Scan for the cell matching the given text and deliver its [X, Y] coordinate at center. 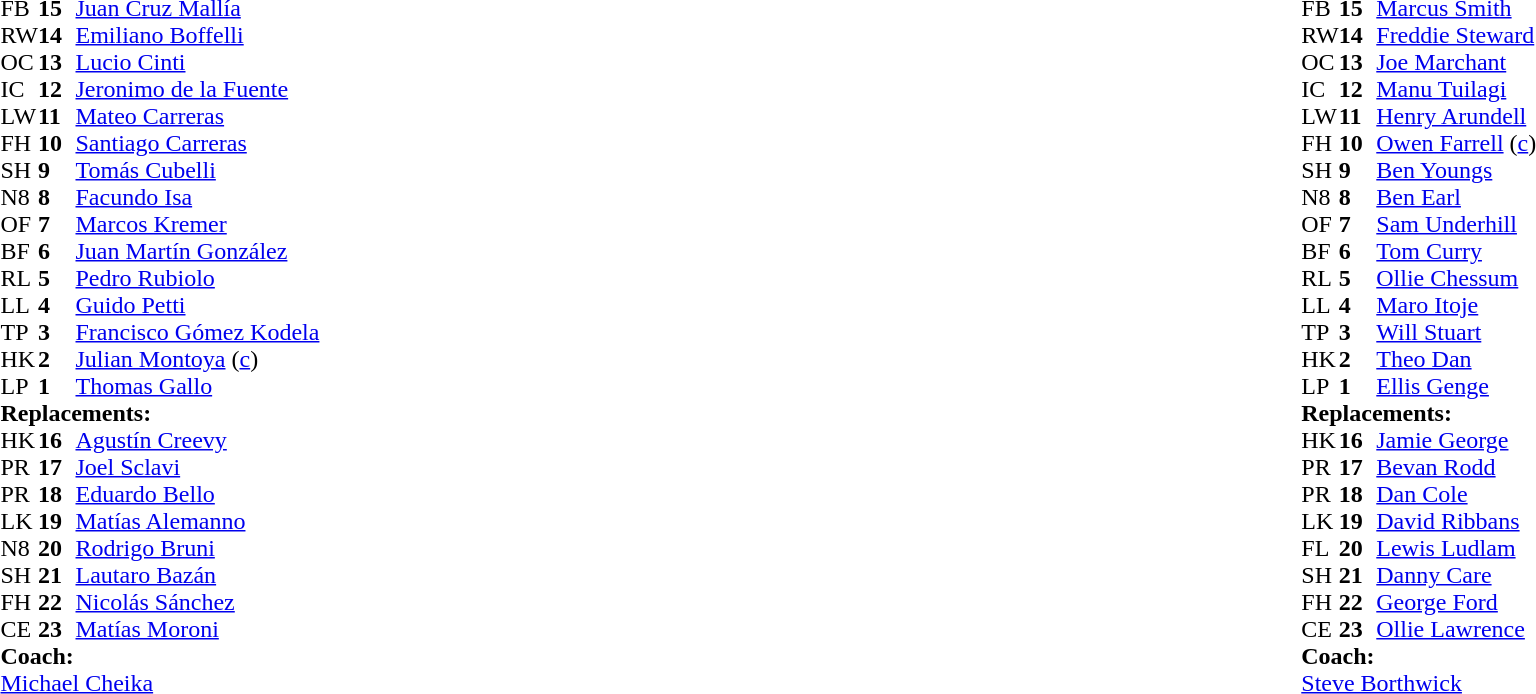
Joel Sclavi [198, 468]
Julian Montoya (c) [198, 360]
Bevan Rodd [1456, 468]
Lautaro Bazán [198, 576]
Juan Martín González [198, 252]
Freddie Steward [1456, 36]
Ollie Chessum [1456, 278]
Tomás Cubelli [198, 170]
Dan Cole [1456, 494]
Theo Dan [1456, 360]
Will Stuart [1456, 332]
Lucio Cinti [198, 62]
Henry Arundell [1456, 116]
Ollie Lawrence [1456, 630]
Eduardo Bello [198, 494]
Nicolás Sánchez [198, 602]
Matías Moroni [198, 630]
Ben Earl [1456, 198]
Owen Farrell (c) [1456, 144]
Matías Alemanno [198, 522]
Facundo Isa [198, 198]
Maro Itoje [1456, 306]
Lewis Ludlam [1456, 548]
George Ford [1456, 602]
Pedro Rubiolo [198, 278]
Mateo Carreras [198, 116]
Sam Underhill [1456, 224]
Agustín Creevy [198, 440]
Joe Marchant [1456, 62]
Danny Care [1456, 576]
Marcos Kremer [198, 224]
Tom Curry [1456, 252]
Jeronimo de la Fuente [198, 90]
David Ribbans [1456, 522]
Francisco Gómez Kodela [198, 332]
Rodrigo Bruni [198, 548]
Ben Youngs [1456, 170]
Emiliano Boffelli [198, 36]
Thomas Gallo [198, 386]
Guido Petti [198, 306]
Manu Tuilagi [1456, 90]
Santiago Carreras [198, 144]
Jamie George [1456, 440]
Ellis Genge [1456, 386]
FL [1320, 548]
